Locate the cell with the specified text and output its [X, Y] center coordinate. 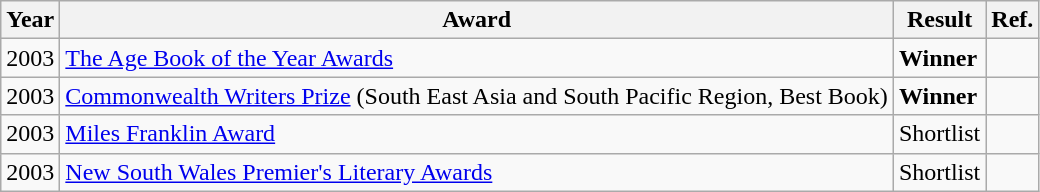
Award [477, 20]
Year [30, 20]
Result [939, 20]
Miles Franklin Award [477, 134]
Ref. [1012, 20]
Commonwealth Writers Prize (South East Asia and South Pacific Region, Best Book) [477, 96]
The Age Book of the Year Awards [477, 58]
New South Wales Premier's Literary Awards [477, 172]
